Scan for the cell matching the given text and deliver its (x, y) coordinate at center. 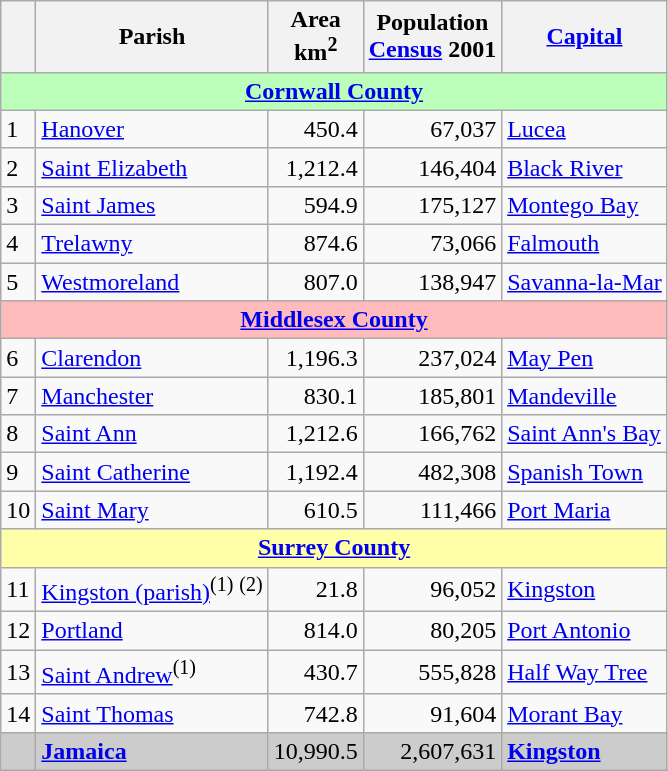
Port Maria (585, 510)
Falmouth (585, 244)
Saint Thomas (152, 713)
Surrey County (334, 548)
3 (18, 205)
Montego Bay (585, 205)
21.8 (316, 590)
Mandeville (585, 396)
96,052 (432, 590)
450.4 (316, 129)
1,196.3 (316, 358)
Kingston (parish)(1) (2) (152, 590)
14 (18, 713)
9 (18, 472)
175,127 (432, 205)
Westmoreland (152, 282)
237,024 (432, 358)
874.6 (316, 244)
Areakm2 (316, 37)
6 (18, 358)
Morant Bay (585, 713)
185,801 (432, 396)
Half Way Tree (585, 672)
2,607,631 (432, 751)
Clarendon (152, 358)
1,212.4 (316, 167)
Saint Ann's Bay (585, 434)
10,990.5 (316, 751)
1 (18, 129)
Manchester (152, 396)
Jamaica (152, 751)
482,308 (432, 472)
Saint Catherine (152, 472)
Saint Elizabeth (152, 167)
814.0 (316, 631)
Parish (152, 37)
Black River (585, 167)
4 (18, 244)
Spanish Town (585, 472)
Hanover (152, 129)
1,192.4 (316, 472)
Savanna-la-Mar (585, 282)
Saint Mary (152, 510)
166,762 (432, 434)
12 (18, 631)
1,212.6 (316, 434)
742.8 (316, 713)
430.7 (316, 672)
13 (18, 672)
Saint James (152, 205)
11 (18, 590)
73,066 (432, 244)
2 (18, 167)
8 (18, 434)
80,205 (432, 631)
91,604 (432, 713)
Lucea (585, 129)
Capital (585, 37)
830.1 (316, 396)
Port Antonio (585, 631)
555,828 (432, 672)
Saint Ann (152, 434)
138,947 (432, 282)
146,404 (432, 167)
67,037 (432, 129)
Cornwall County (334, 91)
Trelawny (152, 244)
May Pen (585, 358)
Middlesex County (334, 320)
594.9 (316, 205)
PopulationCensus 2001 (432, 37)
5 (18, 282)
7 (18, 396)
Saint Andrew(1) (152, 672)
111,466 (432, 510)
610.5 (316, 510)
10 (18, 510)
Portland (152, 631)
807.0 (316, 282)
